Extract the [X, Y] coordinate from the center of the cell holding the provided text.  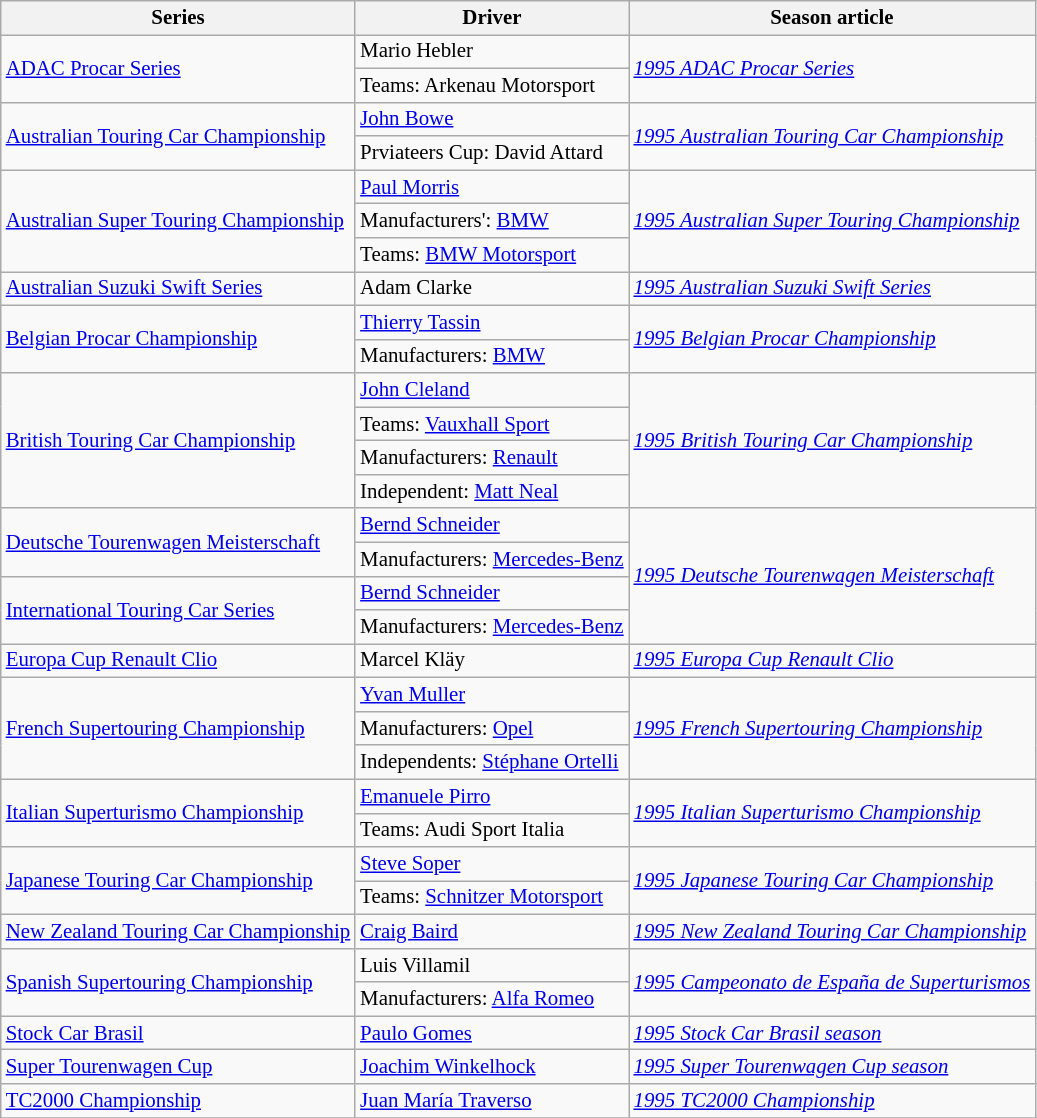
Teams: Arkenau Motorsport [492, 85]
New Zealand Touring Car Championship [178, 931]
Australian Super Touring Championship [178, 221]
Independents: Stéphane Ortelli [492, 762]
ADAC Procar Series [178, 68]
1995 Australian Touring Car Championship [832, 136]
British Touring Car Championship [178, 440]
1995 Stock Car Brasil season [832, 1033]
Yvan Muller [492, 695]
1995 Australian Super Touring Championship [832, 221]
Manufacturers: Opel [492, 728]
TC2000 Championship [178, 1101]
Spanish Supertouring Championship [178, 982]
Mario Hebler [492, 51]
Teams: Schnitzer Motorsport [492, 898]
Juan María Traverso [492, 1101]
1995 French Supertouring Championship [832, 729]
1995 British Touring Car Championship [832, 440]
Belgian Procar Championship [178, 339]
1995 New Zealand Touring Car Championship [832, 931]
Europa Cup Renault Clio [178, 661]
Adam Clarke [492, 288]
1995 Super Tourenwagen Cup season [832, 1067]
1995 TC2000 Championship [832, 1101]
1995 Japanese Touring Car Championship [832, 881]
Teams: Vauxhall Sport [492, 424]
1995 Belgian Procar Championship [832, 339]
1995 Australian Suzuki Swift Series [832, 288]
Paul Morris [492, 187]
Australian Suzuki Swift Series [178, 288]
John Cleland [492, 390]
French Supertouring Championship [178, 729]
Marcel Kläy [492, 661]
Manufacturers': BMW [492, 221]
Driver [492, 18]
Luis Villamil [492, 965]
1995 Italian Superturismo Championship [832, 813]
Steve Soper [492, 864]
Joachim Winkelhock [492, 1067]
Independent: Matt Neal [492, 491]
Deutsche Tourenwagen Meisterschaft [178, 542]
Manufacturers: BMW [492, 356]
Italian Superturismo Championship [178, 813]
Japanese Touring Car Championship [178, 881]
John Bowe [492, 119]
Australian Touring Car Championship [178, 136]
Manufacturers: Alfa Romeo [492, 999]
1995 Campeonato de España de Superturismos [832, 982]
Prviateers Cup: David Attard [492, 153]
Super Tourenwagen Cup [178, 1067]
Stock Car Brasil [178, 1033]
Paulo Gomes [492, 1033]
Season article [832, 18]
1995 ADAC Procar Series [832, 68]
1995 Deutsche Tourenwagen Meisterschaft [832, 576]
Series [178, 18]
International Touring Car Series [178, 610]
Teams: BMW Motorsport [492, 255]
Emanuele Pirro [492, 796]
1995 Europa Cup Renault Clio [832, 661]
Manufacturers: Renault [492, 458]
Craig Baird [492, 931]
Teams: Audi Sport Italia [492, 830]
Thierry Tassin [492, 322]
